Provide the (x, y) coordinate of the cell's center where the given text is located.  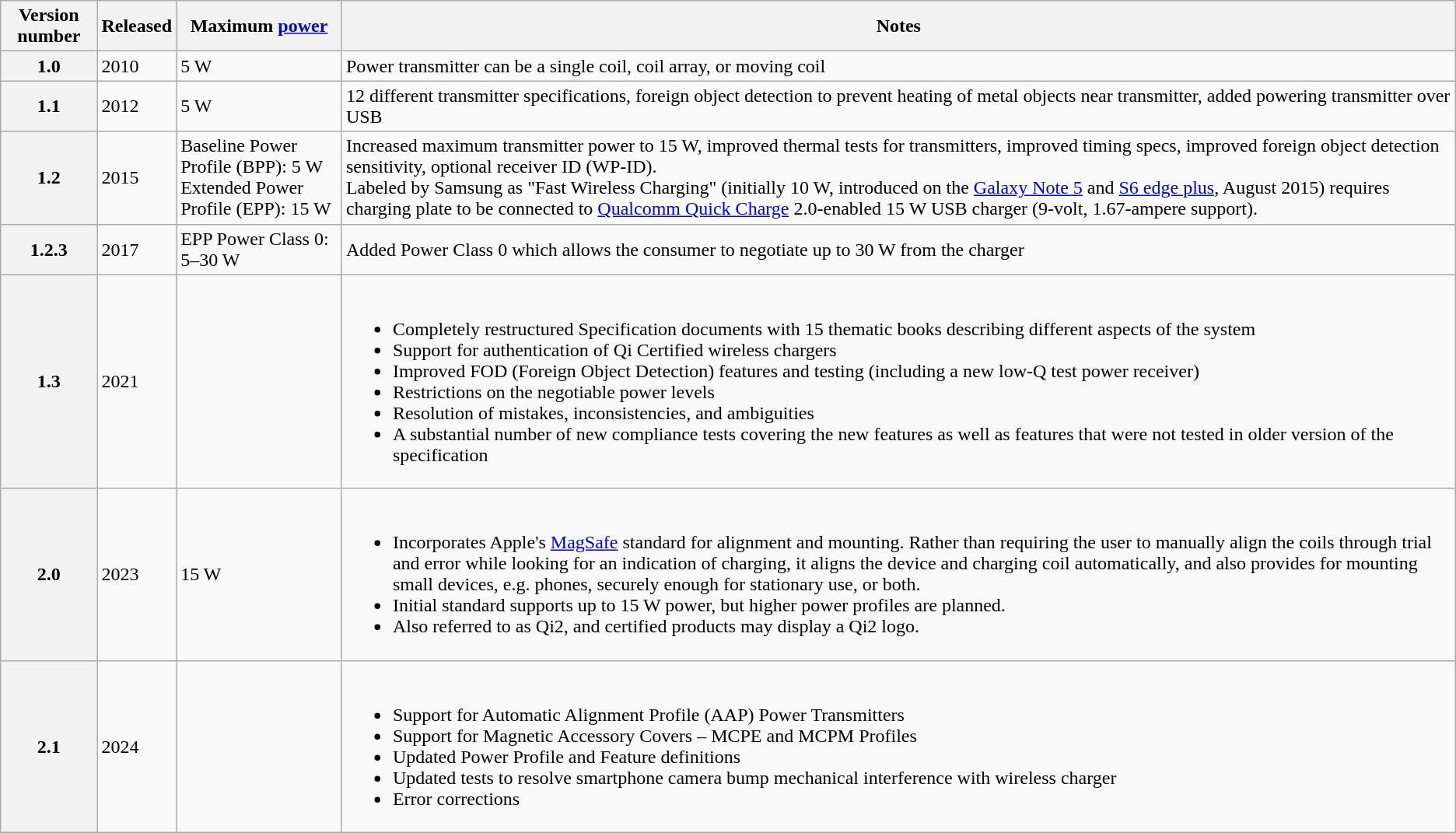
Maximum power (260, 26)
1.2.3 (49, 249)
15 W (260, 574)
1.0 (49, 66)
Added Power Class 0 which allows the consumer to negotiate up to 30 W from the charger (898, 249)
1.3 (49, 381)
Released (137, 26)
Baseline Power Profile (BPP): 5 WExtended Power Profile (EPP): 15 W (260, 177)
2021 (137, 381)
2017 (137, 249)
1.1 (49, 106)
2.1 (49, 747)
2012 (137, 106)
Notes (898, 26)
1.2 (49, 177)
2.0 (49, 574)
Power transmitter can be a single coil, coil array, or moving coil (898, 66)
2015 (137, 177)
2010 (137, 66)
2024 (137, 747)
2023 (137, 574)
Version number (49, 26)
EPP Power Class 0: 5–30 W (260, 249)
